Capture the cell that displays the provided text and extract its [X, Y] central coordinate. 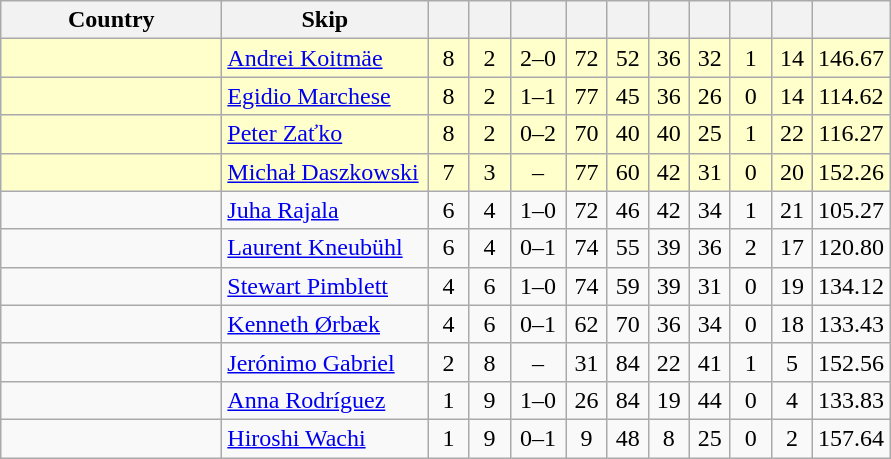
Michał Daszkowski [325, 172]
44 [710, 400]
133.83 [850, 400]
120.80 [850, 248]
21 [792, 210]
7 [448, 172]
Jerónimo Gabriel [325, 362]
41 [710, 362]
59 [628, 286]
146.67 [850, 58]
3 [490, 172]
Stewart Pimblett [325, 286]
2–0 [538, 58]
18 [792, 324]
1–1 [538, 96]
157.64 [850, 438]
Egidio Marchese [325, 96]
Kenneth Ørbæk [325, 324]
5 [792, 362]
Skip [325, 20]
152.56 [850, 362]
0–2 [538, 134]
Hiroshi Wachi [325, 438]
Peter Zaťko [325, 134]
20 [792, 172]
133.43 [850, 324]
Andrei Koitmäe [325, 58]
116.27 [850, 134]
17 [792, 248]
114.62 [850, 96]
52 [628, 58]
55 [628, 248]
152.26 [850, 172]
105.27 [850, 210]
32 [710, 58]
134.12 [850, 286]
60 [628, 172]
45 [628, 96]
Juha Rajala [325, 210]
Laurent Kneubühl [325, 248]
46 [628, 210]
62 [586, 324]
48 [628, 438]
Country [112, 20]
Anna Rodríguez [325, 400]
